Locate the cell with the specified text and output its [X, Y] center coordinate. 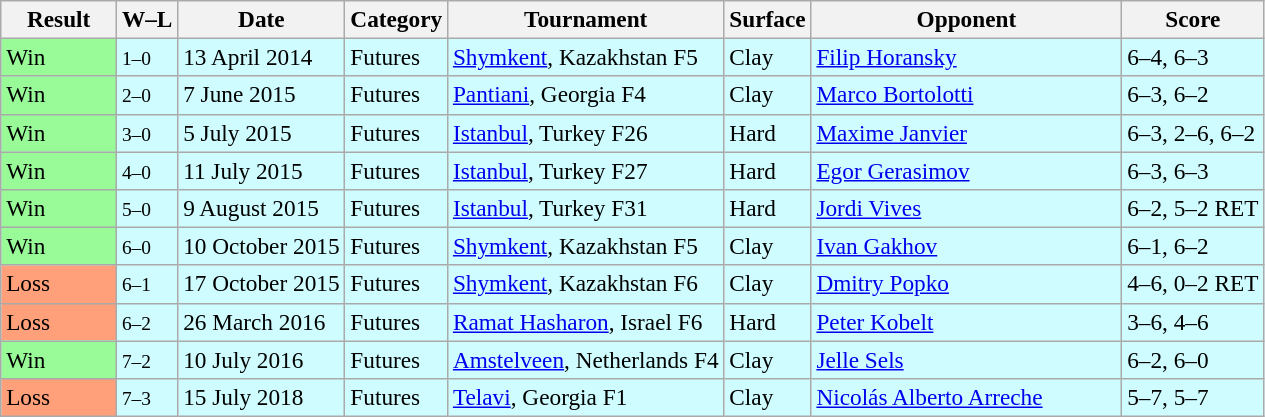
Category [396, 19]
Opponent [966, 19]
Maxime Janvier [966, 133]
4–0 [148, 170]
10 July 2016 [262, 359]
6–1 [148, 284]
6–2 [148, 322]
6–1, 6–2 [1193, 246]
13 April 2014 [262, 57]
Nicolás Alberto Arreche [966, 397]
Dmitry Popko [966, 284]
11 July 2015 [262, 170]
Marco Bortolotti [966, 95]
5–0 [148, 208]
Pantiani, Georgia F4 [586, 95]
W–L [148, 19]
Istanbul, Turkey F27 [586, 170]
Ramat Hasharon, Israel F6 [586, 322]
6–2, 6–0 [1193, 359]
7–2 [148, 359]
Score [1193, 19]
7–3 [148, 397]
Egor Gerasimov [966, 170]
6–2, 5–2 RET [1193, 208]
Telavi, Georgia F1 [586, 397]
6–3, 6–3 [1193, 170]
4–6, 0–2 RET [1193, 284]
1–0 [148, 57]
Istanbul, Turkey F26 [586, 133]
Jordi Vives [966, 208]
5 July 2015 [262, 133]
6–3, 2–6, 6–2 [1193, 133]
Ivan Gakhov [966, 246]
Date [262, 19]
7 June 2015 [262, 95]
10 October 2015 [262, 246]
6–0 [148, 246]
Jelle Sels [966, 359]
Result [59, 19]
26 March 2016 [262, 322]
9 August 2015 [262, 208]
Filip Horansky [966, 57]
17 October 2015 [262, 284]
15 July 2018 [262, 397]
Tournament [586, 19]
5–7, 5–7 [1193, 397]
Istanbul, Turkey F31 [586, 208]
Shymkent, Kazakhstan F6 [586, 284]
3–0 [148, 133]
3–6, 4–6 [1193, 322]
Surface [768, 19]
Peter Kobelt [966, 322]
2–0 [148, 95]
6–3, 6–2 [1193, 95]
Amstelveen, Netherlands F4 [586, 359]
6–4, 6–3 [1193, 57]
